Search for the cell housing the specified text and yield its [x, y] center coordinate. 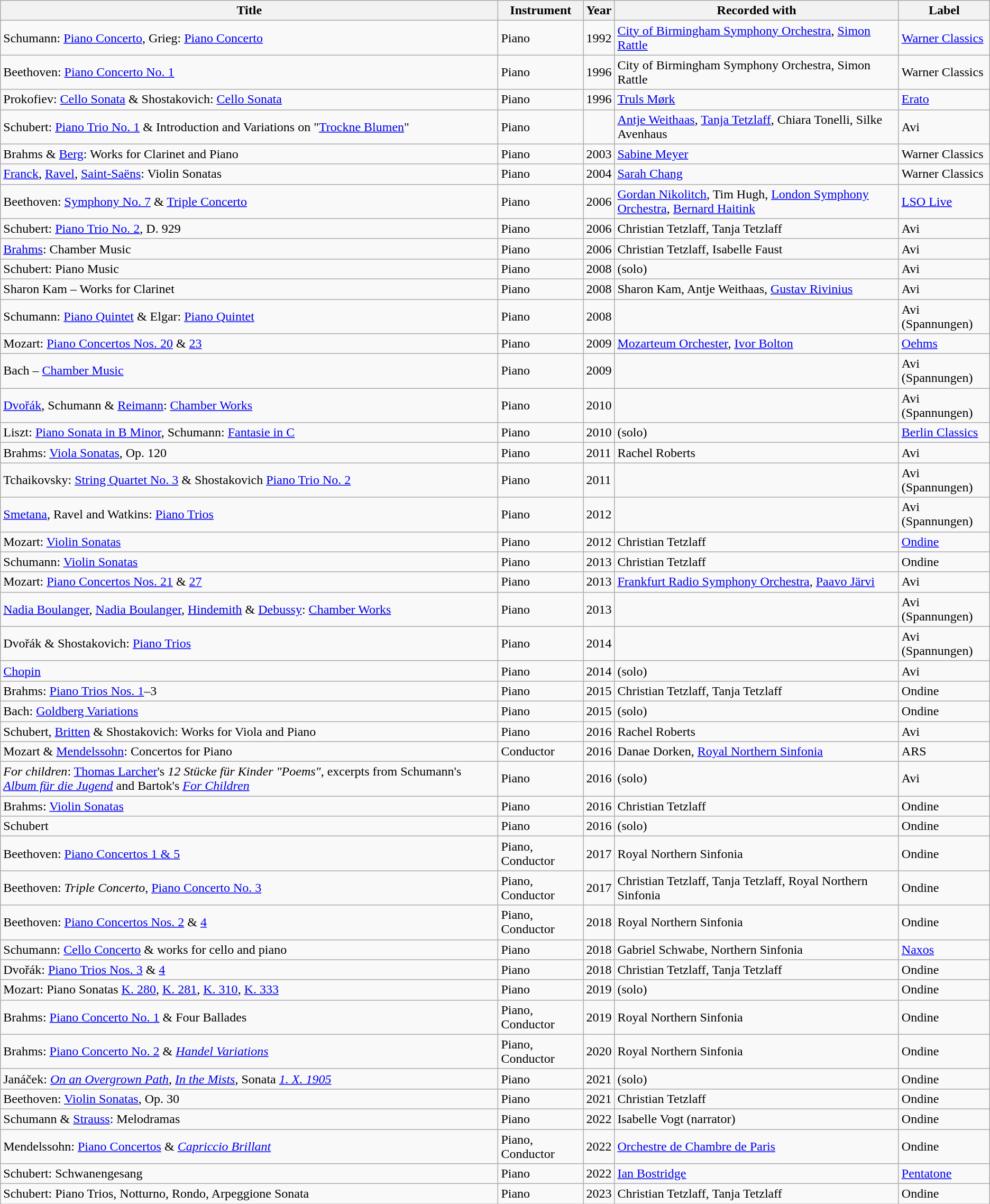
Janáček: On an Overgrown Path, In the Mists, Sonata 1. X. 1905 [250, 1079]
Sarah Chang [756, 174]
Schumann: Cello Concerto & works for cello and piano [250, 950]
Ian Bostridge [756, 1174]
1992 [599, 38]
Beethoven: Symphony No. 7 & Triple Concerto [250, 201]
Smetana, Ravel and Watkins: Piano Trios [250, 514]
Mozart: Piano Concertos Nos. 21 & 27 [250, 582]
Schubert: Piano Music [250, 269]
Christian Tetzlaff, Isabelle Faust [756, 249]
Title [250, 11]
Schubert, Britten & Shostakovich: Works for Viola and Piano [250, 732]
Beethoven: Piano Concertos Nos. 2 & 4 [250, 923]
Brahms: Piano Concerto No. 2 & Handel Variations [250, 1052]
Liszt: Piano Sonata in B Minor, Schumann: Fantasie in C [250, 433]
Dvořák, Schumann & Reimann: Chamber Works [250, 405]
2023 [599, 1194]
Truls Mørk [756, 99]
Beethoven: Piano Concertos 1 & 5 [250, 854]
Mozart: Piano Sonatas K. 280, K. 281, K. 310, K. 333 [250, 990]
Brahms: Viola Sonatas, Op. 120 [250, 453]
Brahms: Piano Concerto No. 1 & Four Ballades [250, 1017]
Mendelssohn: Piano Concertos & Capriccio Brillant [250, 1146]
Dvořák: Piano Trios Nos. 3 & 4 [250, 970]
Christian Tetzlaff, Tanja Tetzlaff, Royal Northern Sinfonia [756, 888]
Schubert: Piano Trio No. 1 & Introduction and Variations on "Trockne Blumen" [250, 127]
Danae Dorken, Royal Northern Sinfonia [756, 752]
ARS [944, 752]
Schumann: Piano Concerto, Grieg: Piano Concerto [250, 38]
Bach: Goldberg Variations [250, 711]
Schubert [250, 826]
Brahms & Berg: Works for Clarinet and Piano [250, 154]
Isabelle Vogt (narrator) [756, 1119]
Chopin [250, 671]
Beethoven: Triple Concerto, Piano Concerto No. 3 [250, 888]
LSO Live [944, 201]
Tchaikovsky: String Quartet No. 3 & Shostakovich Piano Trio No. 2 [250, 480]
Bach – Chamber Music [250, 371]
Sharon Kam – Works for Clarinet [250, 289]
Orchestre de Chambre de Paris [756, 1146]
2020 [599, 1052]
Mozart: Violin Sonatas [250, 542]
Schumann & Strauss: Melodramas [250, 1119]
Gordan Nikolitch, Tim Hugh, London Symphony Orchestra, Bernard Haitink [756, 201]
Mozarteum Orchester, Ivor Bolton [756, 344]
Schubert: Schwanengesang [250, 1174]
Sharon Kam, Antje Weithaas, Gustav Rivinius [756, 289]
Naxos [944, 950]
Erato [944, 99]
2004 [599, 174]
Mozart & Mendelssohn: Concertos for Piano [250, 752]
Antje Weithaas, Tanja Tetzlaff, Chiara Tonelli, Silke Avenhaus [756, 127]
Prokofiev: Cello Sonata & Shostakovich: Cello Sonata [250, 99]
Schubert: Piano Trio No. 2, D. 929 [250, 229]
2003 [599, 154]
Sabine Meyer [756, 154]
Conductor [540, 752]
Mozart: Piano Concertos Nos. 20 & 23 [250, 344]
Gabriel Schwabe, Northern Sinfonia [756, 950]
Instrument [540, 11]
Beethoven: Piano Concerto No. 1 [250, 72]
Brahms: Chamber Music [250, 249]
Franck, Ravel, Saint-Saëns: Violin Sonatas [250, 174]
Year [599, 11]
Brahms: Piano Trios Nos. 1–3 [250, 691]
Berlin Classics [944, 433]
Pentatone [944, 1174]
Beethoven: Violin Sonatas, Op. 30 [250, 1099]
Dvořák & Shostakovich: Piano Trios [250, 643]
Schubert: Piano Trios, Notturno, Rondo, Arpeggione Sonata [250, 1194]
Nadia Boulanger, Nadia Boulanger, Hindemith & Debussy: Chamber Works [250, 609]
Schumann: Violin Sonatas [250, 562]
Recorded with [756, 11]
Frankfurt Radio Symphony Orchestra, Paavo Järvi [756, 582]
For children: Thomas Larcher's 12 Stücke für Kinder "Poems", excerpts from Schumann's Album für die Jugend and Bartok's For Children [250, 779]
Label [944, 11]
Brahms: Violin Sonatas [250, 806]
Schumann: Piano Quintet & Elgar: Piano Quintet [250, 316]
Oehms [944, 344]
